Determine the [x, y] coordinate at the center of the cell enclosing the given text.  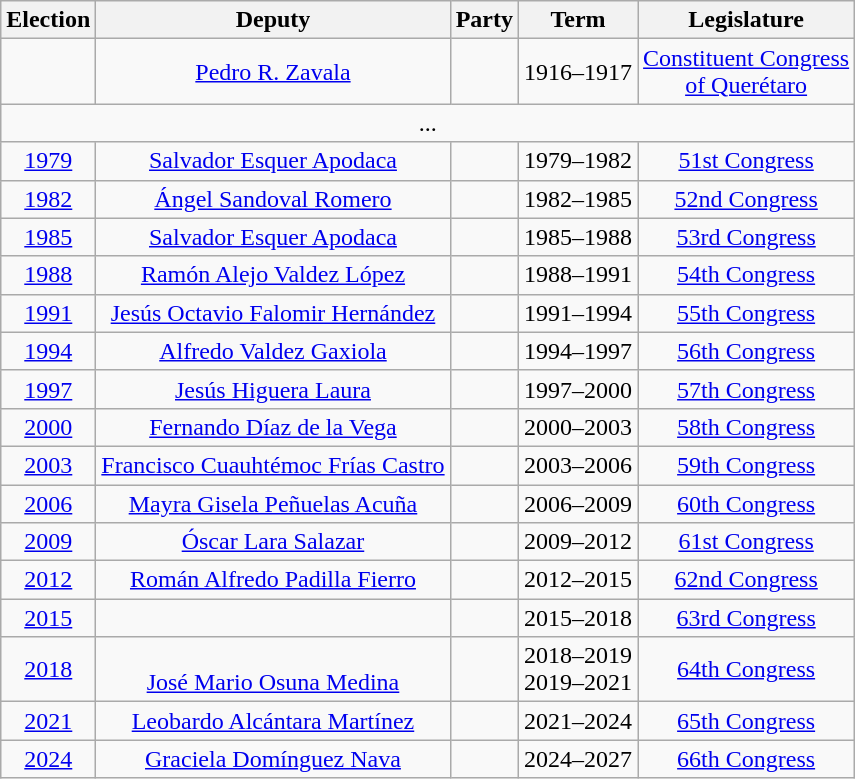
1985 [48, 237]
53rd Congress [746, 237]
2006 [48, 503]
1979 [48, 161]
2018 [48, 670]
1994 [48, 351]
Graciela Domínguez Nava [273, 759]
Alfredo Valdez Gaxiola [273, 351]
2003–2006 [578, 465]
2021 [48, 721]
Ramón Alejo Valdez López [273, 275]
61st Congress [746, 542]
2024 [48, 759]
Constituent Congressof Querétaro [746, 72]
Jesús Octavio Falomir Hernández [273, 313]
Legislature [746, 20]
58th Congress [746, 427]
Pedro R. Zavala [273, 72]
2015 [48, 618]
Ángel Sandoval Romero [273, 199]
Francisco Cuauhtémoc Frías Castro [273, 465]
Óscar Lara Salazar [273, 542]
56th Congress [746, 351]
63rd Congress [746, 618]
2003 [48, 465]
Term [578, 20]
... [428, 123]
2018–20192019–2021 [578, 670]
Fernando Díaz de la Vega [273, 427]
Leobardo Alcántara Martínez [273, 721]
1988–1991 [578, 275]
1997–2000 [578, 389]
1985–1988 [578, 237]
52nd Congress [746, 199]
Jesús Higuera Laura [273, 389]
60th Congress [746, 503]
Mayra Gisela Peñuelas Acuña [273, 503]
2000 [48, 427]
1988 [48, 275]
51st Congress [746, 161]
2021–2024 [578, 721]
2000–2003 [578, 427]
1994–1997 [578, 351]
2006–2009 [578, 503]
62nd Congress [746, 580]
2009–2012 [578, 542]
54th Congress [746, 275]
59th Congress [746, 465]
2012–2015 [578, 580]
2015–2018 [578, 618]
Deputy [273, 20]
1991–1994 [578, 313]
1979–1982 [578, 161]
1991 [48, 313]
1916–1917 [578, 72]
1982–1985 [578, 199]
64th Congress [746, 670]
57th Congress [746, 389]
65th Congress [746, 721]
2024–2027 [578, 759]
José Mario Osuna Medina [273, 670]
1982 [48, 199]
66th Congress [746, 759]
2009 [48, 542]
Party [484, 20]
55th Congress [746, 313]
2012 [48, 580]
Election [48, 20]
Román Alfredo Padilla Fierro [273, 580]
1997 [48, 389]
